Scan for the cell matching the given text and deliver its [x, y] coordinate at center. 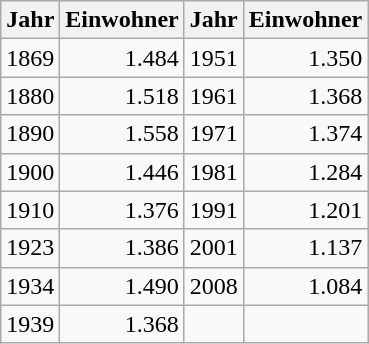
2001 [214, 248]
1.201 [305, 210]
1951 [214, 58]
1.284 [305, 172]
1880 [30, 96]
1934 [30, 286]
1.350 [305, 58]
1971 [214, 134]
1981 [214, 172]
1.137 [305, 248]
1.446 [122, 172]
1910 [30, 210]
1.484 [122, 58]
1890 [30, 134]
1.518 [122, 96]
1869 [30, 58]
1923 [30, 248]
1961 [214, 96]
2008 [214, 286]
1.558 [122, 134]
1.374 [305, 134]
1991 [214, 210]
1.490 [122, 286]
1900 [30, 172]
1.376 [122, 210]
1939 [30, 324]
1.084 [305, 286]
1.386 [122, 248]
